Find where the given text appears and provide that cell's center as (x, y) coordinate. 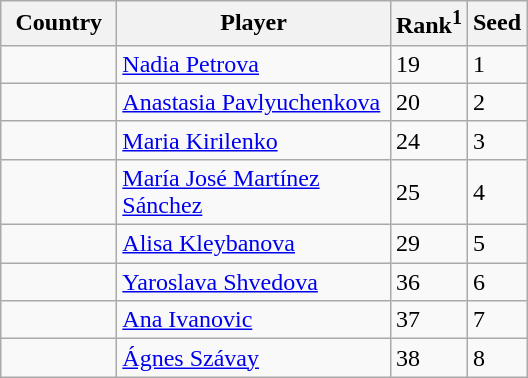
Ana Ivanovic (254, 320)
Alisa Kleybanova (254, 244)
Seed (496, 24)
Nadia Petrova (254, 64)
Yaroslava Shvedova (254, 282)
5 (496, 244)
20 (428, 102)
25 (428, 192)
37 (428, 320)
19 (428, 64)
Country (59, 24)
38 (428, 358)
Anastasia Pavlyuchenkova (254, 102)
29 (428, 244)
4 (496, 192)
3 (496, 140)
2 (496, 102)
24 (428, 140)
María José Martínez Sánchez (254, 192)
36 (428, 282)
6 (496, 282)
7 (496, 320)
1 (496, 64)
8 (496, 358)
Ágnes Szávay (254, 358)
Rank1 (428, 24)
Player (254, 24)
Maria Kirilenko (254, 140)
